Detect which cell encompasses the target text, then output its (x, y) center coordinate. 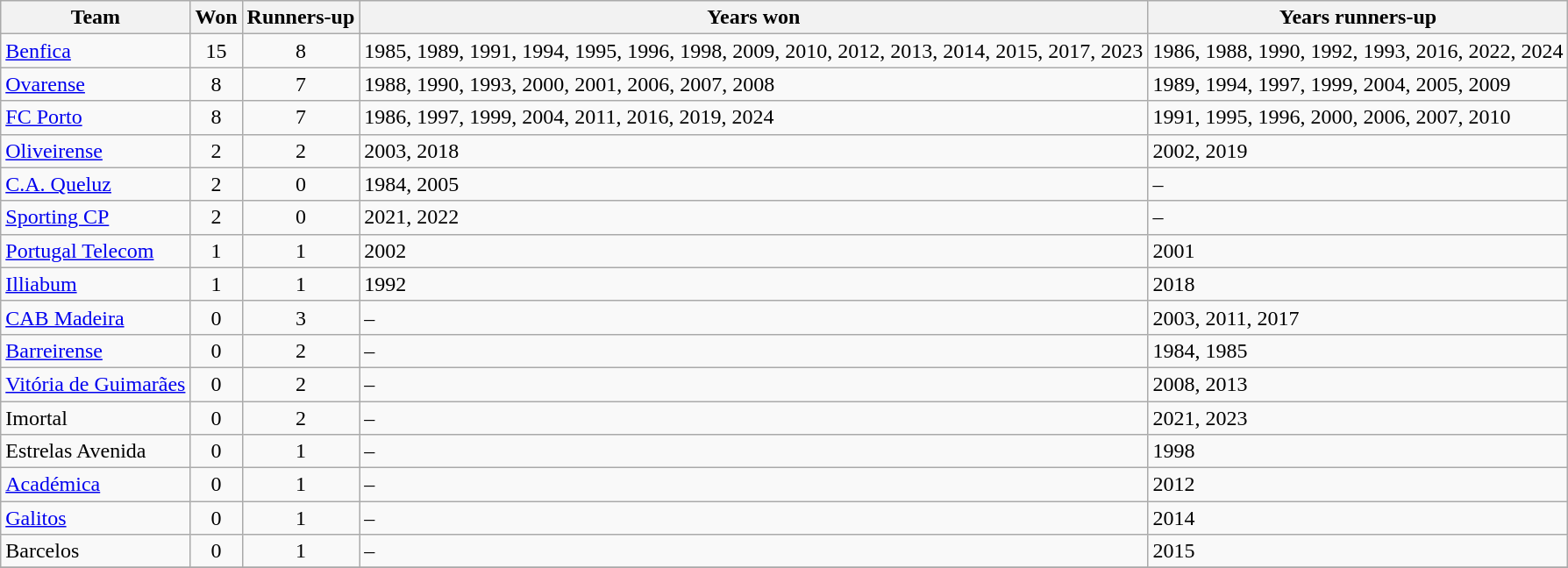
Estrelas Avenida (96, 451)
1989, 1994, 1997, 1999, 2004, 2005, 2009 (1358, 84)
Sporting CP (96, 217)
Years runners-up (1358, 18)
Team (96, 18)
15 (216, 51)
Galitos (96, 518)
Runners-up (301, 18)
Barcelos (96, 551)
Imortal (96, 418)
Oliveirense (96, 151)
1998 (1358, 451)
2014 (1358, 518)
2008, 2013 (1358, 384)
2002 (754, 251)
2018 (1358, 284)
Years won (754, 18)
Vitória de Guimarães (96, 384)
2003, 2011, 2017 (1358, 317)
Benfica (96, 51)
FC Porto (96, 117)
2021, 2022 (754, 217)
1986, 1997, 1999, 2004, 2011, 2016, 2019, 2024 (754, 117)
Illiabum (96, 284)
2001 (1358, 251)
Ovarense (96, 84)
1988, 1990, 1993, 2000, 2001, 2006, 2007, 2008 (754, 84)
2012 (1358, 485)
Académica (96, 485)
Won (216, 18)
3 (301, 317)
1992 (754, 284)
CAB Madeira (96, 317)
2015 (1358, 551)
1985, 1989, 1991, 1994, 1995, 1996, 1998, 2009, 2010, 2012, 2013, 2014, 2015, 2017, 2023 (754, 51)
1991, 1995, 1996, 2000, 2006, 2007, 2010 (1358, 117)
1984, 2005 (754, 184)
1984, 1985 (1358, 351)
2002, 2019 (1358, 151)
2021, 2023 (1358, 418)
1986, 1988, 1990, 1992, 1993, 2016, 2022, 2024 (1358, 51)
2003, 2018 (754, 151)
Portugal Telecom (96, 251)
Barreirense (96, 351)
C.A. Queluz (96, 184)
